Provide the [X, Y] coordinate of the cell's center where the given text is located.  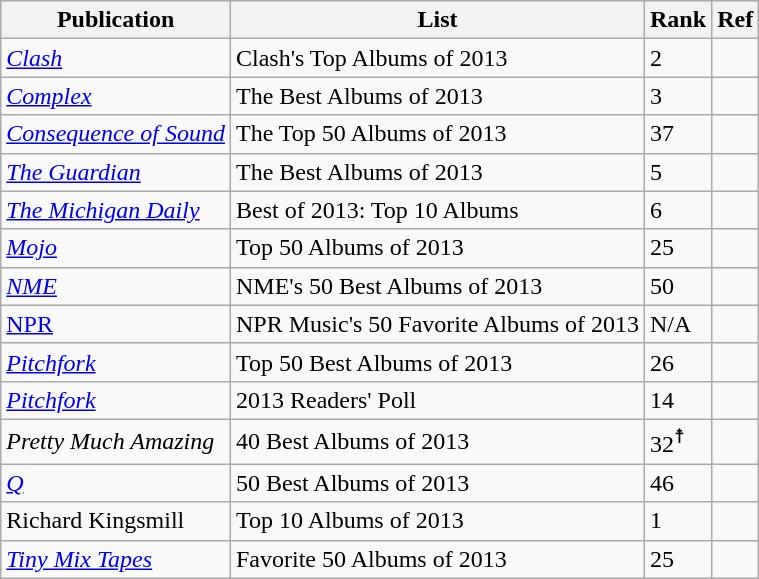
Q [116, 483]
14 [678, 400]
Top 50 Best Albums of 2013 [437, 362]
Mojo [116, 248]
Tiny Mix Tapes [116, 559]
NME's 50 Best Albums of 2013 [437, 286]
The Guardian [116, 172]
NME [116, 286]
Ref [736, 20]
Publication [116, 20]
2 [678, 58]
Consequence of Sound [116, 134]
Pretty Much Amazing [116, 442]
Clash's Top Albums of 2013 [437, 58]
Top 50 Albums of 2013 [437, 248]
50 Best Albums of 2013 [437, 483]
List [437, 20]
3 [678, 96]
46 [678, 483]
26 [678, 362]
Richard Kingsmill [116, 521]
Rank [678, 20]
The Top 50 Albums of 2013 [437, 134]
N/A [678, 324]
Favorite 50 Albums of 2013 [437, 559]
40 Best Albums of 2013 [437, 442]
37 [678, 134]
Complex [116, 96]
32☨ [678, 442]
Top 10 Albums of 2013 [437, 521]
5 [678, 172]
NPR Music's 50 Favorite Albums of 2013 [437, 324]
Clash [116, 58]
6 [678, 210]
50 [678, 286]
2013 Readers' Poll [437, 400]
Best of 2013: Top 10 Albums [437, 210]
The Michigan Daily [116, 210]
NPR [116, 324]
1 [678, 521]
